Extract the (x, y) coordinate from the center of the cell holding the provided text.  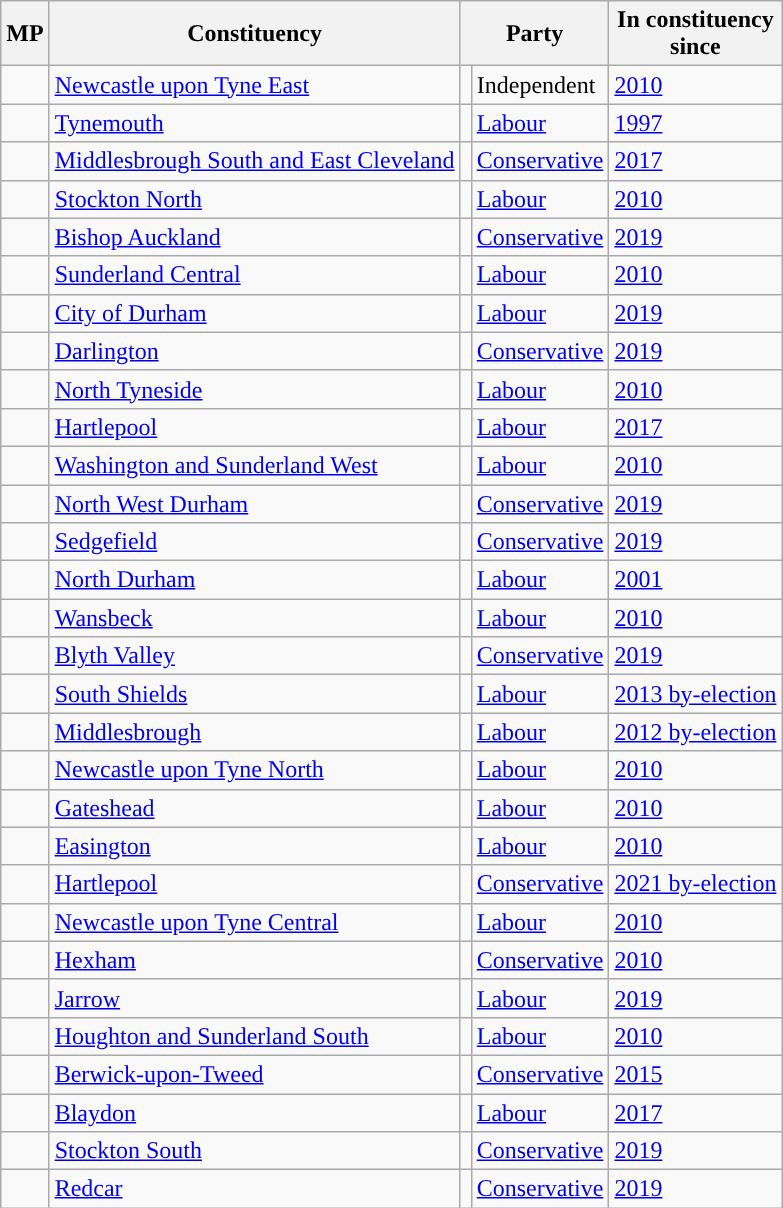
Wansbeck (254, 618)
South Shields (254, 694)
Constituency (254, 34)
Bishop Auckland (254, 237)
2001 (696, 580)
Tynemouth (254, 123)
City of Durham (254, 313)
Sedgefield (254, 542)
North West Durham (254, 503)
Washington and Sunderland West (254, 465)
Houghton and Sunderland South (254, 1036)
1997 (696, 123)
Darlington (254, 351)
2013 by-election (696, 694)
Newcastle upon Tyne East (254, 85)
Independent (540, 85)
Newcastle upon Tyne Central (254, 922)
2012 by-election (696, 732)
Easington (254, 846)
Berwick-upon-Tweed (254, 1074)
Sunderland Central (254, 275)
Party (534, 34)
2021 by-election (696, 884)
2015 (696, 1074)
Redcar (254, 1189)
Blyth Valley (254, 656)
Hexham (254, 960)
Newcastle upon Tyne North (254, 770)
Jarrow (254, 998)
Gateshead (254, 808)
Middlesbrough (254, 732)
In constituencysince (696, 34)
Middlesbrough South and East Cleveland (254, 161)
Stockton North (254, 199)
MP (25, 34)
Blaydon (254, 1113)
North Tyneside (254, 389)
Stockton South (254, 1151)
North Durham (254, 580)
